From the cell containing the given text, extract its center point as (X, Y) coordinate. 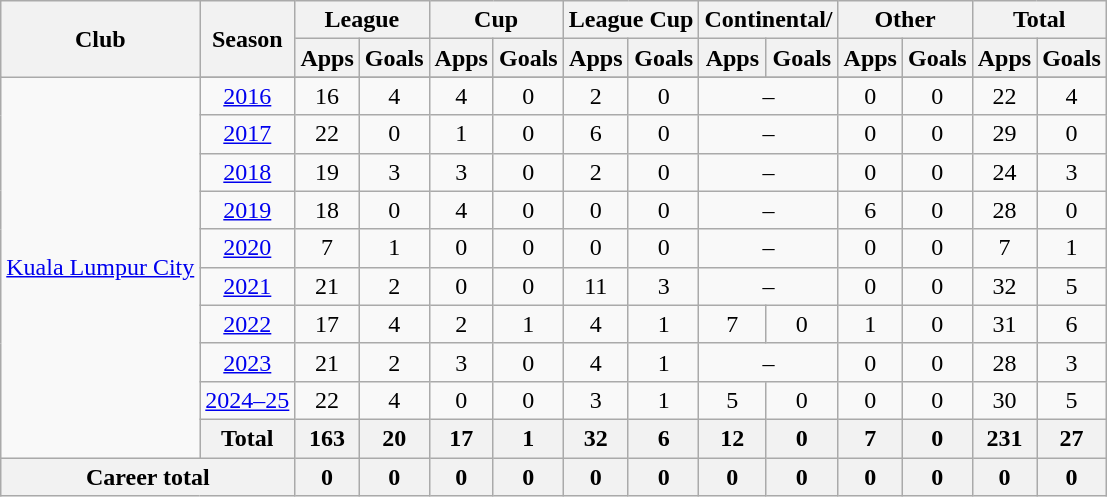
Season (248, 39)
Club (100, 39)
League Cup (631, 20)
Other (905, 20)
Cup (496, 20)
Continental/ (768, 20)
Career total (148, 477)
2024–25 (248, 400)
2021 (248, 286)
2017 (248, 134)
League (362, 20)
12 (732, 438)
Kuala Lumpur City (100, 268)
11 (596, 286)
20 (394, 438)
2016 (248, 96)
18 (327, 210)
2022 (248, 324)
24 (1004, 172)
163 (327, 438)
30 (1004, 400)
29 (1004, 134)
31 (1004, 324)
2023 (248, 362)
2019 (248, 210)
2020 (248, 248)
16 (327, 96)
2018 (248, 172)
231 (1004, 438)
27 (1072, 438)
19 (327, 172)
